Extract the [X, Y] coordinate from the center of the cell holding the provided text.  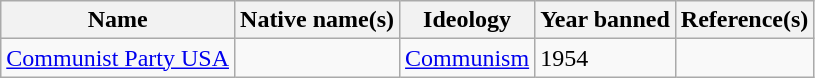
1954 [606, 58]
Native name(s) [318, 20]
Communism [468, 58]
Ideology [468, 20]
Year banned [606, 20]
Communist Party USA [118, 58]
Reference(s) [744, 20]
Name [118, 20]
